Search for the cell housing the specified text and yield its [x, y] center coordinate. 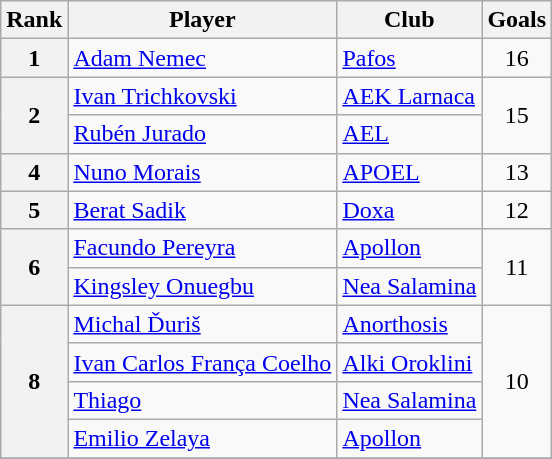
Club [410, 20]
Pafos [410, 58]
AEL [410, 134]
Facundo Pereyra [202, 248]
Alki Oroklini [410, 362]
Nuno Morais [202, 172]
Adam Nemec [202, 58]
16 [517, 58]
Player [202, 20]
Doxa [410, 210]
12 [517, 210]
APOEL [410, 172]
AEK Larnaca [410, 96]
Kingsley Onuegbu [202, 286]
5 [34, 210]
4 [34, 172]
Berat Sadik [202, 210]
1 [34, 58]
11 [517, 267]
Goals [517, 20]
Ivan Trichkovski [202, 96]
Rank [34, 20]
Emilio Zelaya [202, 438]
8 [34, 381]
Thiago [202, 400]
Anorthosis [410, 324]
Ivan Carlos França Coelho [202, 362]
2 [34, 115]
Michal Ďuriš [202, 324]
13 [517, 172]
15 [517, 115]
10 [517, 381]
Rubén Jurado [202, 134]
6 [34, 267]
